Extract the [X, Y] coordinate from the center of the cell holding the provided text.  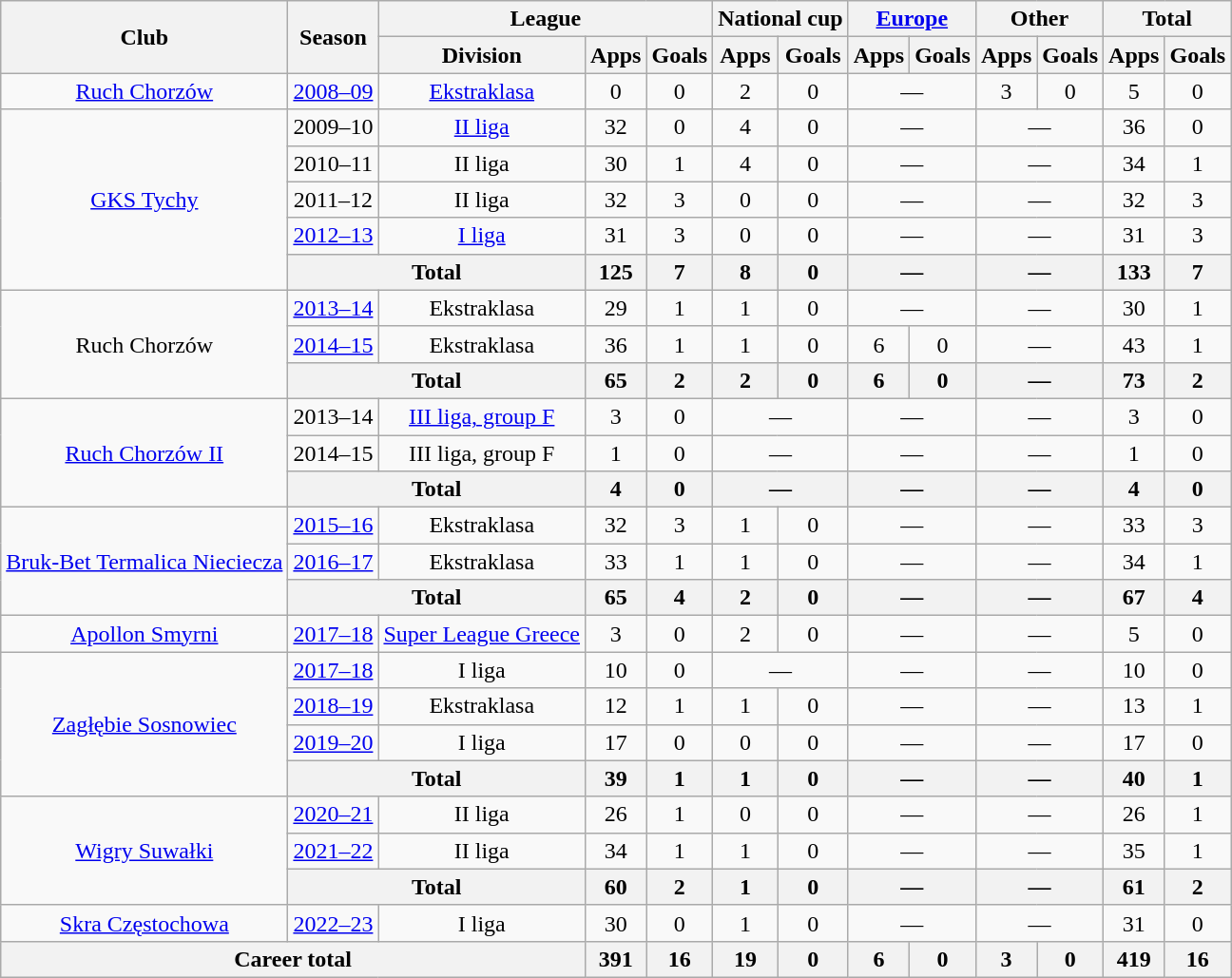
2008–09 [333, 91]
133 [1134, 272]
2016–17 [333, 562]
Season [333, 37]
Bruk-Bet Termalica Nieciecza [144, 562]
Skra Częstochowa [144, 923]
19 [745, 959]
National cup [780, 19]
2019–20 [333, 742]
35 [1134, 851]
2012–13 [333, 236]
12 [616, 706]
2015–16 [333, 526]
Career total [293, 959]
Apollon Smyrni [144, 634]
73 [1134, 380]
Other [1039, 19]
2020–21 [333, 815]
29 [616, 308]
391 [616, 959]
419 [1134, 959]
13 [1134, 706]
2022–23 [333, 923]
125 [616, 272]
39 [616, 778]
61 [1134, 887]
Ruch Chorzów II [144, 452]
Zagłębie Sosnowiec [144, 724]
2018–19 [333, 706]
67 [1134, 598]
2009–10 [333, 127]
Division [482, 55]
60 [616, 887]
Europe [912, 19]
Club [144, 37]
GKS Tychy [144, 200]
43 [1134, 344]
Super League Greece [482, 634]
2021–22 [333, 851]
League [546, 19]
40 [1134, 778]
8 [745, 272]
Wigry Suwałki [144, 851]
2011–12 [333, 200]
2010–11 [333, 163]
